Search for the cell housing the specified text and yield its (X, Y) center coordinate. 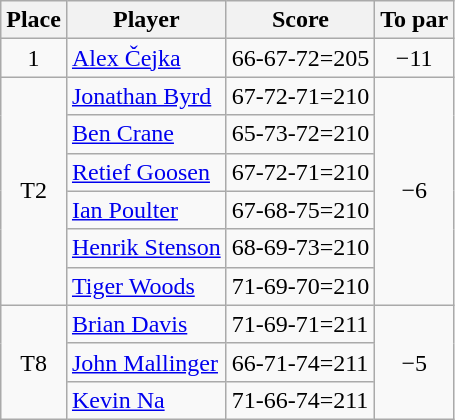
Kevin Na (146, 400)
Place (34, 20)
66-67-72=205 (300, 58)
65-73-72=210 (300, 134)
Alex Čejka (146, 58)
66-71-74=211 (300, 362)
To par (414, 20)
Tiger Woods (146, 286)
−11 (414, 58)
Retief Goosen (146, 172)
Jonathan Byrd (146, 96)
Ben Crane (146, 134)
John Mallinger (146, 362)
71-69-70=210 (300, 286)
Henrik Stenson (146, 248)
71-69-71=211 (300, 324)
71-66-74=211 (300, 400)
T2 (34, 191)
Brian Davis (146, 324)
1 (34, 58)
T8 (34, 362)
67-68-75=210 (300, 210)
Ian Poulter (146, 210)
Score (300, 20)
−6 (414, 191)
−5 (414, 362)
68-69-73=210 (300, 248)
Player (146, 20)
